Scan for the cell matching the given text and deliver its (X, Y) coordinate at center. 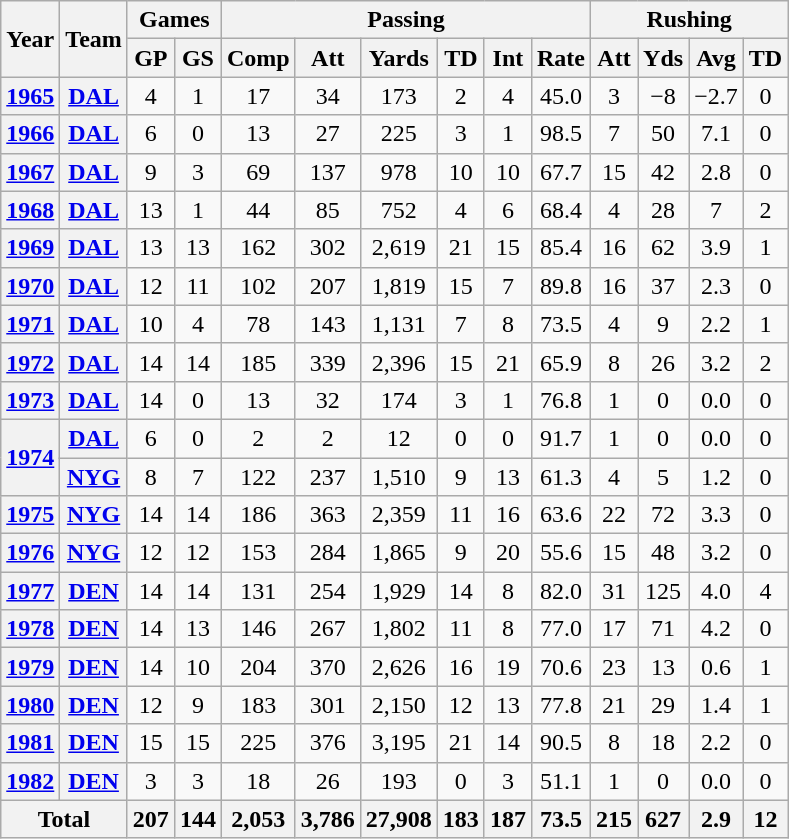
1969 (30, 248)
627 (664, 819)
254 (328, 591)
1981 (30, 743)
3,786 (328, 819)
−8 (664, 96)
71 (664, 629)
Rate (560, 58)
174 (398, 400)
Total (64, 819)
77.0 (560, 629)
186 (258, 515)
51.1 (560, 781)
339 (328, 362)
1971 (30, 324)
7.1 (716, 134)
302 (328, 248)
85 (328, 210)
67.7 (560, 172)
0.6 (716, 667)
193 (398, 781)
27,908 (398, 819)
1975 (30, 515)
1982 (30, 781)
4.2 (716, 629)
2,053 (258, 819)
1973 (30, 400)
Yds (664, 58)
376 (328, 743)
−2.7 (716, 96)
1976 (30, 553)
Yards (398, 58)
3.3 (716, 515)
131 (258, 591)
125 (664, 591)
1,819 (398, 286)
752 (398, 210)
Games (174, 20)
63.6 (560, 515)
162 (258, 248)
370 (328, 667)
2,150 (398, 705)
153 (258, 553)
5 (664, 477)
62 (664, 248)
3.9 (716, 248)
27 (328, 134)
Team (94, 39)
Passing (406, 20)
301 (328, 705)
19 (508, 667)
1977 (30, 591)
284 (328, 553)
78 (258, 324)
2,359 (398, 515)
77.8 (560, 705)
61.3 (560, 477)
Avg (716, 58)
69 (258, 172)
1967 (30, 172)
363 (328, 515)
3,195 (398, 743)
23 (614, 667)
50 (664, 134)
90.5 (560, 743)
20 (508, 553)
2.3 (716, 286)
44 (258, 210)
37 (664, 286)
45.0 (560, 96)
122 (258, 477)
34 (328, 96)
72 (664, 515)
1974 (30, 457)
28 (664, 210)
137 (328, 172)
GS (198, 58)
1968 (30, 210)
267 (328, 629)
29 (664, 705)
1965 (30, 96)
1966 (30, 134)
4.0 (716, 591)
55.6 (560, 553)
1979 (30, 667)
70.6 (560, 667)
144 (198, 819)
85.4 (560, 248)
1.4 (716, 705)
91.7 (560, 438)
2,626 (398, 667)
31 (614, 591)
76.8 (560, 400)
65.9 (560, 362)
GP (150, 58)
Rushing (688, 20)
173 (398, 96)
82.0 (560, 591)
89.8 (560, 286)
146 (258, 629)
1,131 (398, 324)
1972 (30, 362)
1,510 (398, 477)
1978 (30, 629)
102 (258, 286)
1,865 (398, 553)
32 (328, 400)
204 (258, 667)
2.8 (716, 172)
48 (664, 553)
42 (664, 172)
1,802 (398, 629)
1980 (30, 705)
2,619 (398, 248)
Comp (258, 58)
185 (258, 362)
Year (30, 39)
1970 (30, 286)
143 (328, 324)
237 (328, 477)
1.2 (716, 477)
22 (614, 515)
215 (614, 819)
2,396 (398, 362)
978 (398, 172)
1,929 (398, 591)
98.5 (560, 134)
187 (508, 819)
2.9 (716, 819)
Int (508, 58)
68.4 (560, 210)
